Search for the cell housing the specified text and yield its [x, y] center coordinate. 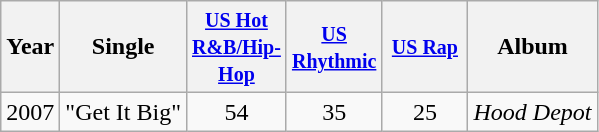
Year [30, 47]
35 [334, 112]
"Get It Big" [124, 112]
2007 [30, 112]
Album [532, 47]
54 [236, 112]
US Rap [425, 47]
US Rhythmic [334, 47]
US Hot R&B/Hip-Hop [236, 47]
Single [124, 47]
25 [425, 112]
Hood Depot [532, 112]
